Return [X, Y] of the center of cell containing provided text 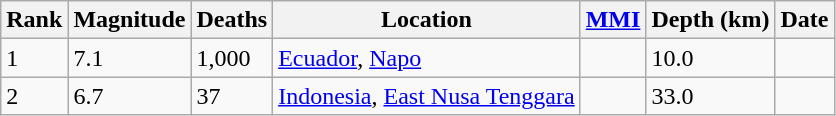
33.0 [710, 96]
Rank [34, 20]
Deaths [232, 20]
Depth (km) [710, 20]
Location [427, 20]
1,000 [232, 58]
Date [804, 20]
MMI [613, 20]
6.7 [130, 96]
2 [34, 96]
7.1 [130, 58]
Ecuador, Napo [427, 58]
10.0 [710, 58]
Indonesia, East Nusa Tenggara [427, 96]
Magnitude [130, 20]
1 [34, 58]
37 [232, 96]
